Output the (x, y) coordinate of the center of the cell containing the given text.  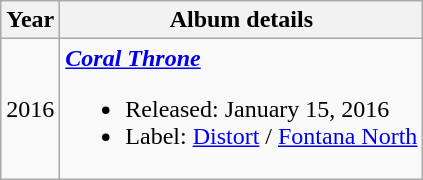
Album details (242, 20)
2016 (30, 109)
Year (30, 20)
Coral ThroneReleased: January 15, 2016Label: Distort / Fontana North (242, 109)
